Search for the cell housing the specified text and yield its [x, y] center coordinate. 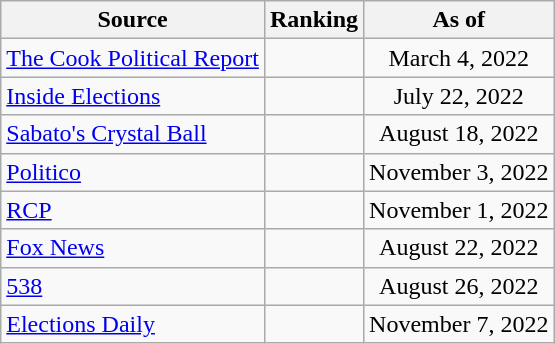
November 3, 2022 [459, 172]
March 4, 2022 [459, 58]
Politico [133, 172]
Source [133, 20]
August 22, 2022 [459, 248]
RCP [133, 210]
August 18, 2022 [459, 134]
Elections Daily [133, 324]
As of [459, 20]
Ranking [314, 20]
Fox News [133, 248]
The Cook Political Report [133, 58]
November 1, 2022 [459, 210]
July 22, 2022 [459, 96]
Inside Elections [133, 96]
November 7, 2022 [459, 324]
Sabato's Crystal Ball [133, 134]
August 26, 2022 [459, 286]
538 [133, 286]
